Pinpoint the cell where the given text exists, returning its (x, y) midpoint coordinate. 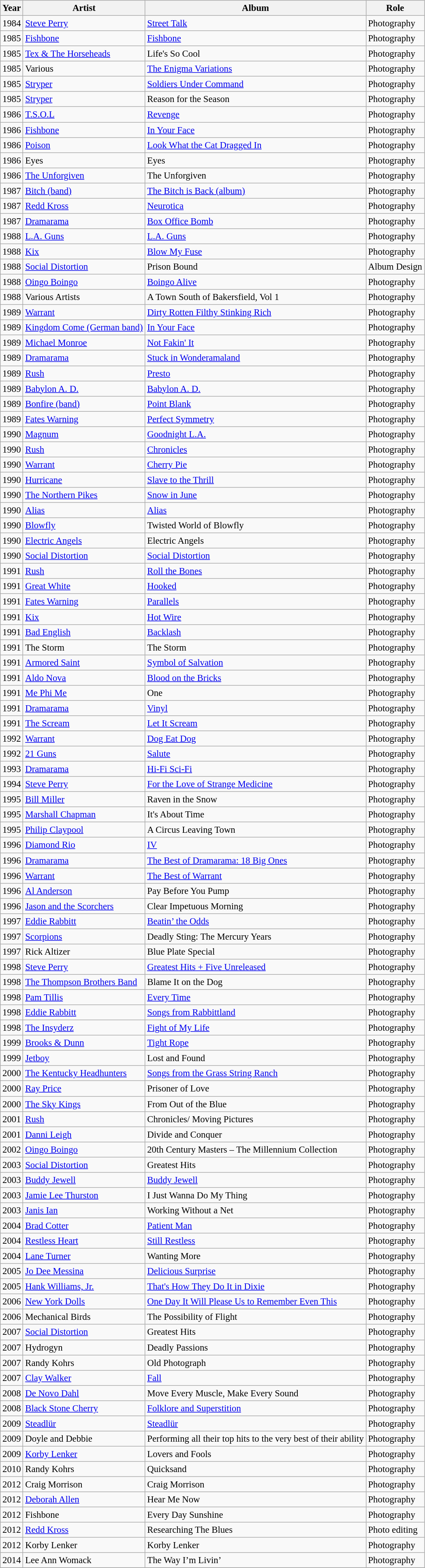
Songs from the Grass String Ranch (255, 1073)
Bonfire (band) (84, 404)
A Circus Leaving Town (255, 830)
The Scream (84, 723)
Songs from Rabbittland (255, 1013)
Dirty Rotten Filthy Stinking Rich (255, 313)
Life's So Cool (255, 54)
Blood on the Bricks (255, 678)
Fall (255, 1378)
20th Century Masters – The Millennium Collection (255, 1149)
Restless Heart (84, 1241)
The Kentucky Headhunters (84, 1073)
Backlash (255, 632)
Prisoner of Love (255, 1089)
21 Guns (84, 754)
That's How They Do It in Dixie (255, 1287)
Hooked (255, 587)
The Insyderz (84, 1028)
Jo Dee Messina (84, 1271)
1993 (12, 769)
Dog Eat Dog (255, 738)
Parallels (255, 602)
Poison (84, 145)
Aldo Nova (84, 678)
Prison Bound (255, 267)
Hi-Fi Sci-Fi (255, 769)
De Novo Dahl (84, 1393)
The Best of Dramarama: 18 Big Ones (255, 860)
Move Every Muscle, Make Every Sound (255, 1393)
Twisted World of Blowfly (255, 526)
2010 (12, 1469)
Boingo Alive (255, 282)
Pay Before You Pump (255, 891)
Al Anderson (84, 891)
Divide and Conquer (255, 1134)
Perfect Symmetry (255, 419)
Bitch (band) (84, 191)
Vinyl (255, 708)
Chronicles/ Moving Pictures (255, 1119)
Armored Saint (84, 662)
Role (395, 8)
Danni Leigh (84, 1134)
Various Artists (84, 297)
Point Blank (255, 404)
Fight of My Life (255, 1028)
Cherry Pie (255, 465)
Tight Rope (255, 1043)
Rick Altizer (84, 952)
Jason and the Scorchers (84, 906)
Album Design (395, 267)
Patient Man (255, 1225)
Lovers and Fools (255, 1454)
Lost and Found (255, 1058)
Deadly Sting: The Mercury Years (255, 936)
Box Office Bomb (255, 221)
Roll the Bones (255, 571)
The Thompson Brothers Band (84, 982)
1994 (12, 784)
Black Stone Cherry (84, 1408)
Greatest Hits + Five Unreleased (255, 967)
One Day It Will Please Us to Remember Even This (255, 1302)
Not Fakin' It (255, 343)
Pam Tillis (84, 998)
Photo editing (395, 1530)
Brooks & Dunn (84, 1043)
1984 (12, 23)
Delicious Surprise (255, 1271)
It's About Time (255, 815)
Philip Claypool (84, 830)
Various (84, 69)
Wanting More (255, 1256)
Blue Plate Special (255, 952)
Stuck in Wonderamaland (255, 358)
Presto (255, 373)
Salute (255, 754)
Still Restless (255, 1241)
The Enigma Variations (255, 69)
Beatin’ the Odds (255, 921)
Diamond Rio (84, 845)
2002 (12, 1149)
Researching The Blues (255, 1530)
Album (255, 8)
Bad English (84, 632)
The Bitch is Back (album) (255, 191)
Look What the Cat Dragged In (255, 145)
The Possibility of Flight (255, 1317)
Tex & The Horseheads (84, 54)
Let It Scream (255, 723)
Mechanical Birds (84, 1317)
Goodnight L.A. (255, 434)
Lane Turner (84, 1256)
Me Phi Me (84, 693)
Quicksand (255, 1469)
Symbol of Salvation (255, 662)
Working Without a Net (255, 1211)
Hear Me Now (255, 1500)
Hurricane (84, 480)
Hot Wire (255, 617)
Blow My Fuse (255, 251)
Clear Impetuous Morning (255, 906)
Jamie Lee Thurston (84, 1195)
Snow in June (255, 495)
Raven in the Snow (255, 800)
Folklore and Superstition (255, 1408)
Hydrogyn (84, 1347)
IV (255, 845)
Revenge (255, 115)
Deadly Passions (255, 1347)
A Town South of Bakersfield, Vol 1 (255, 297)
Deborah Allen (84, 1500)
Every Day Sunshine (255, 1515)
Slave to the Thrill (255, 480)
Jetboy (84, 1058)
One (255, 693)
Street Talk (255, 23)
Brad Cotter (84, 1225)
Michael Monroe (84, 343)
Marshall Chapman (84, 815)
The Sky Kings (84, 1104)
I Just Wanna Do My Thing (255, 1195)
Chronicles (255, 449)
Doyle and Debbie (84, 1439)
Soldiers Under Command (255, 84)
Year (12, 8)
Hank Williams, Jr. (84, 1287)
Old Photograph (255, 1363)
Performing all their top hits to the very best of their ability (255, 1439)
Every Time (255, 998)
The Best of Warrant (255, 876)
New York Dolls (84, 1302)
Great White (84, 587)
Magnum (84, 434)
From Out of the Blue (255, 1104)
Bill Miller (84, 800)
Artist (84, 8)
For the Love of Strange Medicine (255, 784)
Clay Walker (84, 1378)
Blame It on the Dog (255, 982)
Blowfly (84, 526)
Scorpions (84, 936)
Reason for the Season (255, 99)
The Northern Pikes (84, 495)
Janis Ian (84, 1211)
T.S.O.L (84, 115)
Neurotica (255, 206)
Ray Price (84, 1089)
Kingdom Come (German band) (84, 328)
